Extract the [X, Y] coordinate from the center of the cell holding the provided text.  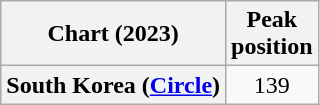
South Korea (Circle) [114, 85]
Chart (2023) [114, 34]
Peakposition [272, 34]
139 [272, 85]
